Scan for the cell matching the given text and deliver its (x, y) coordinate at center. 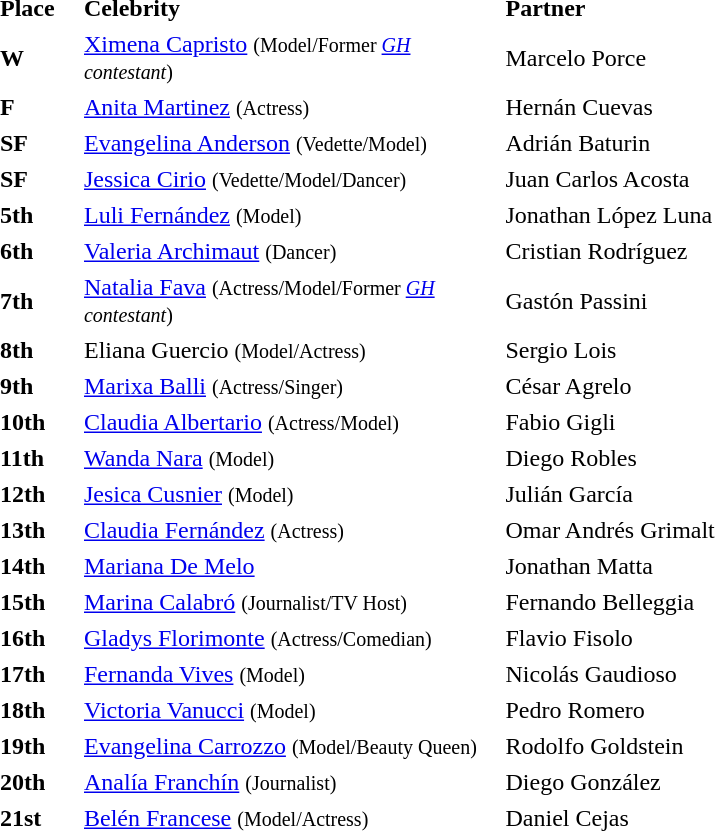
Natalia Fava (Actress/Model/Former GH contestant) (290, 301)
Analía Franchín (Journalist) (290, 782)
Jessica Cirio (Vedette/Model/Dancer) (290, 180)
Anita Martinez (Actress) (290, 108)
Mariana De Melo (290, 566)
Valeria Archimaut (Dancer) (290, 252)
Jesica Cusnier (Model) (290, 494)
Victoria Vanucci (Model) (290, 710)
Claudia Albertario (Actress/Model) (290, 422)
Claudia Fernández (Actress) (290, 530)
Marixa Balli (Actress/Singer) (290, 386)
Evangelina Anderson (Vedette/Model) (290, 144)
Marina Calabró (Journalist/TV Host) (290, 602)
Ximena Capristo (Model/Former GH contestant) (290, 58)
Eliana Guercio (Model/Actress) (290, 350)
Gladys Florimonte (Actress/Comedian) (290, 638)
Fernanda Vives (Model) (290, 674)
Wanda Nara (Model) (290, 458)
Luli Fernández (Model) (290, 216)
Evangelina Carrozzo (Model/Beauty Queen) (290, 746)
